Scan for the cell matching the given text and deliver its (X, Y) coordinate at center. 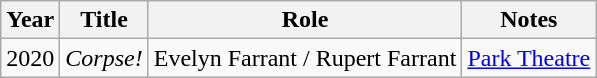
Notes (529, 20)
2020 (30, 58)
Park Theatre (529, 58)
Corpse! (104, 58)
Year (30, 20)
Role (305, 20)
Evelyn Farrant / Rupert Farrant (305, 58)
Title (104, 20)
